Output the (x, y) coordinate of the center of the cell containing the given text.  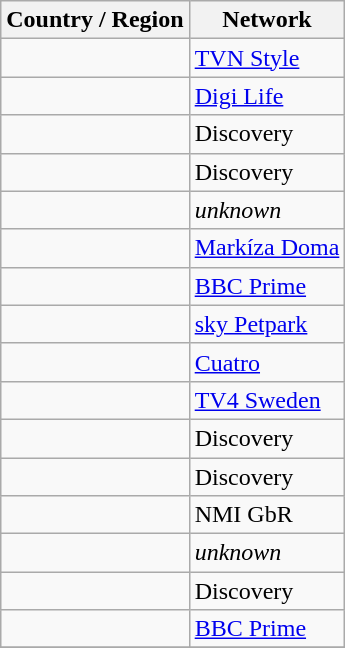
TV4 Sweden (267, 400)
Digi Life (267, 96)
TVN Style (267, 58)
Country / Region (95, 20)
sky Petpark (267, 324)
NMI GbR (267, 515)
Cuatro (267, 362)
Network (267, 20)
Markíza Doma (267, 248)
